Provide the [x, y] coordinate of the cell's center where the given text is located.  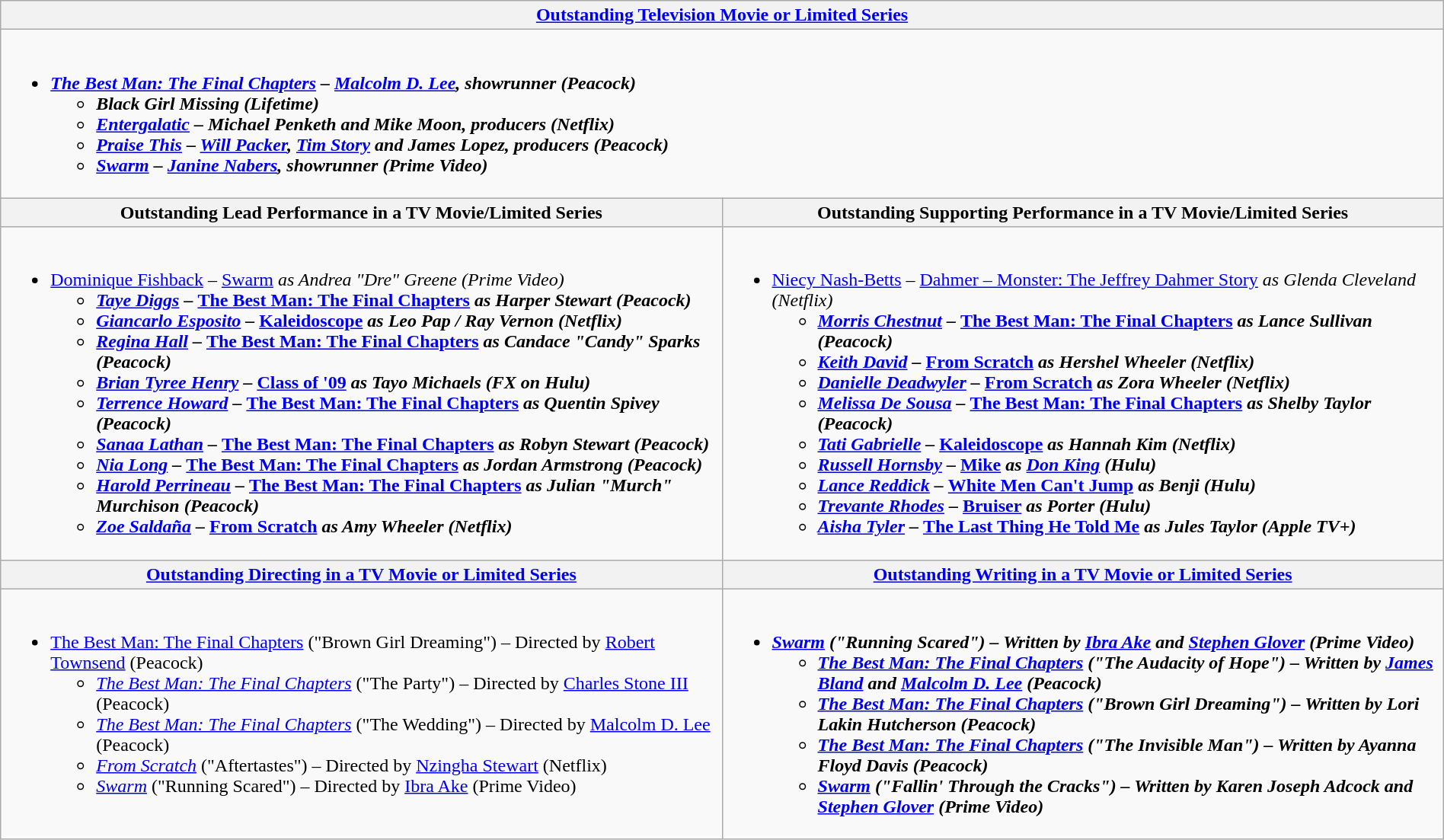
Outstanding Supporting Performance in a TV Movie/Limited Series [1083, 212]
Outstanding Directing in a TV Movie or Limited Series [361, 574]
Outstanding Television Movie or Limited Series [722, 15]
Outstanding Lead Performance in a TV Movie/Limited Series [361, 212]
Outstanding Writing in a TV Movie or Limited Series [1083, 574]
